Pinpoint the cell where the given text exists, returning its (X, Y) midpoint coordinate. 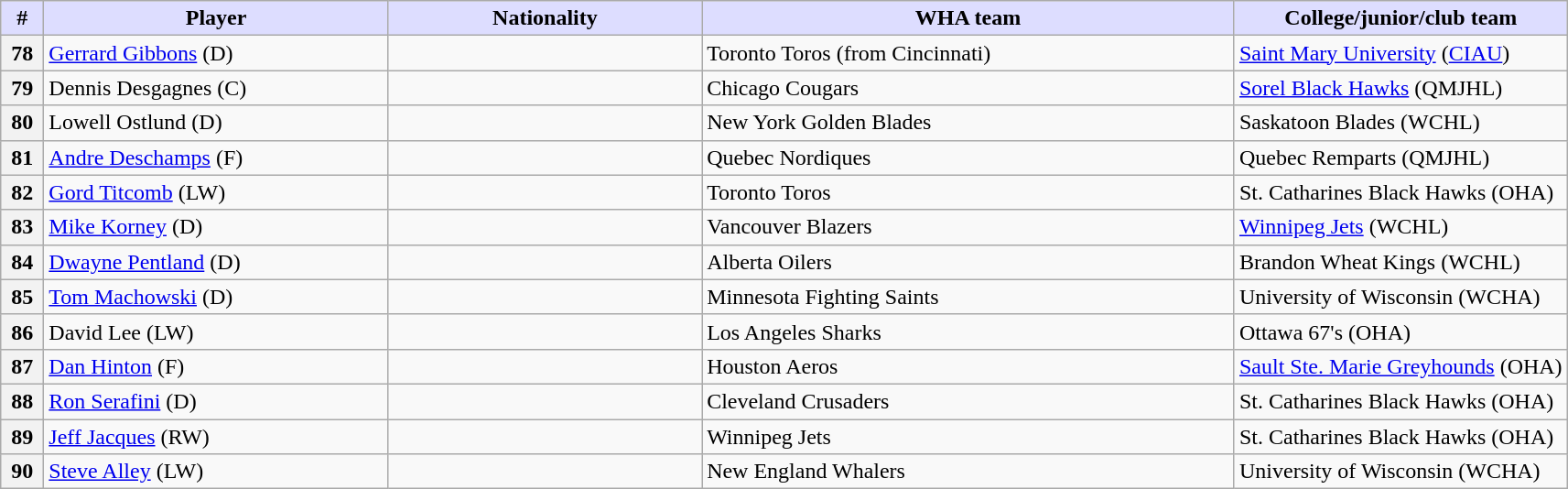
83 (22, 227)
Dennis Desgagnes (C) (216, 88)
Vancouver Blazers (968, 227)
New England Whalers (968, 472)
78 (22, 53)
Sault Ste. Marie Greyhounds (OHA) (1400, 366)
Gerrard Gibbons (D) (216, 53)
Minnesota Fighting Saints (968, 297)
86 (22, 331)
Cleveland Crusaders (968, 401)
Lowell Ostlund (D) (216, 123)
Los Angeles Sharks (968, 331)
88 (22, 401)
David Lee (LW) (216, 331)
Jeff Jacques (RW) (216, 437)
Quebec Remparts (QMJHL) (1400, 158)
90 (22, 472)
79 (22, 88)
82 (22, 192)
Winnipeg Jets (968, 437)
81 (22, 158)
Ron Serafini (D) (216, 401)
Houston Aeros (968, 366)
Chicago Cougars (968, 88)
New York Golden Blades (968, 123)
Tom Machowski (D) (216, 297)
# (22, 18)
Winnipeg Jets (WCHL) (1400, 227)
80 (22, 123)
Quebec Nordiques (968, 158)
Brandon Wheat Kings (WCHL) (1400, 262)
Sorel Black Hawks (QMJHL) (1400, 88)
Alberta Oilers (968, 262)
College/junior/club team (1400, 18)
Nationality (545, 18)
Dan Hinton (F) (216, 366)
Gord Titcomb (LW) (216, 192)
85 (22, 297)
Toronto Toros (from Cincinnati) (968, 53)
Mike Korney (D) (216, 227)
Toronto Toros (968, 192)
Player (216, 18)
Saint Mary University (CIAU) (1400, 53)
84 (22, 262)
Ottawa 67's (OHA) (1400, 331)
Steve Alley (LW) (216, 472)
87 (22, 366)
Andre Deschamps (F) (216, 158)
Saskatoon Blades (WCHL) (1400, 123)
89 (22, 437)
WHA team (968, 18)
Dwayne Pentland (D) (216, 262)
